Extract the [x, y] coordinate from the center of the cell holding the provided text.  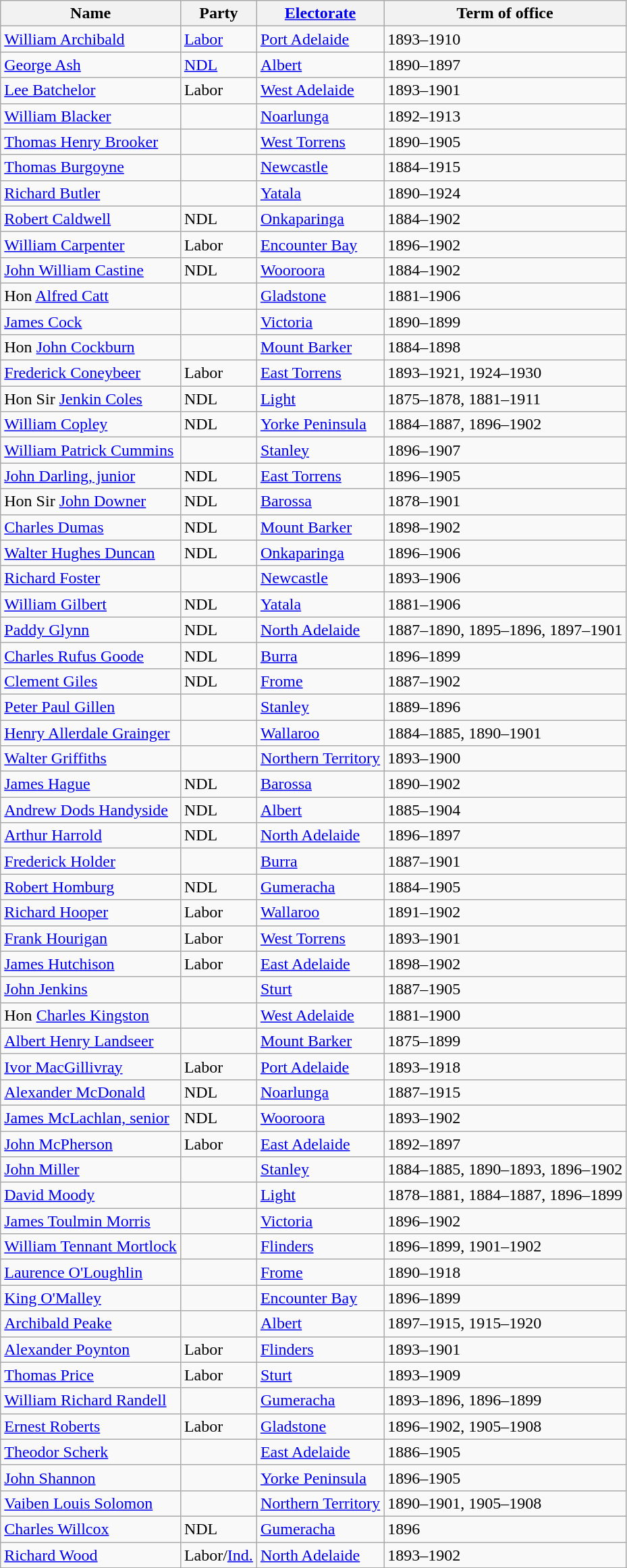
1891–1902 [505, 913]
Richard Butler [90, 193]
Hon Alfred Catt [90, 296]
Alexander McDonald [90, 1092]
Frank Hourigan [90, 938]
Party [219, 13]
Electorate [320, 13]
Theodor Scherk [90, 1452]
Andrew Dods Handyside [90, 810]
Name [90, 13]
1887–1915 [505, 1092]
John McPherson [90, 1144]
James McLachlan, senior [90, 1118]
1878–1901 [505, 502]
Richard Foster [90, 578]
1890–1905 [505, 142]
Thomas Price [90, 1375]
1896–1897 [505, 836]
1889–1896 [505, 707]
James Hutchison [90, 964]
Ernest Roberts [90, 1426]
1890–1924 [505, 193]
Hon John Cockburn [90, 348]
Robert Homburg [90, 887]
1875–1899 [505, 1041]
Charles Willcox [90, 1529]
1897–1915, 1915–1920 [505, 1324]
John Shannon [90, 1478]
1896–1907 [505, 450]
Hon Sir John Downer [90, 502]
Labor/Ind. [219, 1555]
1884–1898 [505, 348]
1887–1902 [505, 681]
Richard Hooper [90, 913]
1893–1910 [505, 39]
James Cock [90, 322]
Paddy Glynn [90, 630]
Richard Wood [90, 1555]
1890–1901, 1905–1908 [505, 1503]
George Ash [90, 65]
1890–1899 [505, 322]
John Darling, junior [90, 476]
Charles Rufus Goode [90, 655]
1887–1890, 1895–1896, 1897–1901 [505, 630]
1887–1901 [505, 861]
John Miller [90, 1170]
Laurence O'Loughlin [90, 1272]
1884–1905 [505, 887]
1884–1915 [505, 167]
Henry Allerdale Grainger [90, 732]
Term of office [505, 13]
Arthur Harrold [90, 836]
1892–1913 [505, 116]
William Archibald [90, 39]
1885–1904 [505, 810]
Hon Sir Jenkin Coles [90, 399]
William Tennant Mortlock [90, 1247]
Hon Charles Kingston [90, 1015]
1881–1900 [505, 1015]
James Hague [90, 784]
William Gilbert [90, 604]
Charles Dumas [90, 527]
Archibald Peake [90, 1324]
John William Castine [90, 270]
1892–1897 [505, 1144]
William Carpenter [90, 244]
1890–1918 [505, 1272]
Albert Henry Landseer [90, 1041]
1886–1905 [505, 1452]
Walter Griffiths [90, 759]
1893–1900 [505, 759]
William Copley [90, 425]
1893–1909 [505, 1375]
1890–1902 [505, 784]
William Patrick Cummins [90, 450]
1884–1887, 1896–1902 [505, 425]
Walter Hughes Duncan [90, 553]
Thomas Henry Brooker [90, 142]
Vaiben Louis Solomon [90, 1503]
1878–1881, 1884–1887, 1896–1899 [505, 1195]
1875–1878, 1881–1911 [505, 399]
Peter Paul Gillen [90, 707]
1884–1885, 1890–1901 [505, 732]
1896 [505, 1529]
William Blacker [90, 116]
William Richard Randell [90, 1401]
Frederick Holder [90, 861]
1896–1899, 1901–1902 [505, 1247]
Thomas Burgoyne [90, 167]
1887–1905 [505, 990]
1896–1902, 1905–1908 [505, 1426]
1893–1906 [505, 578]
Robert Caldwell [90, 219]
Ivor MacGillivray [90, 1066]
1893–1918 [505, 1066]
1893–1896, 1896–1899 [505, 1401]
Frederick Coneybeer [90, 373]
1893–1921, 1924–1930 [505, 373]
David Moody [90, 1195]
1884–1885, 1890–1893, 1896–1902 [505, 1170]
John Jenkins [90, 990]
King O'Malley [90, 1298]
Lee Batchelor [90, 90]
Clement Giles [90, 681]
James Toulmin Morris [90, 1221]
Alexander Poynton [90, 1349]
1896–1906 [505, 553]
1890–1897 [505, 65]
